Capture the cell that displays the provided text and extract its (X, Y) central coordinate. 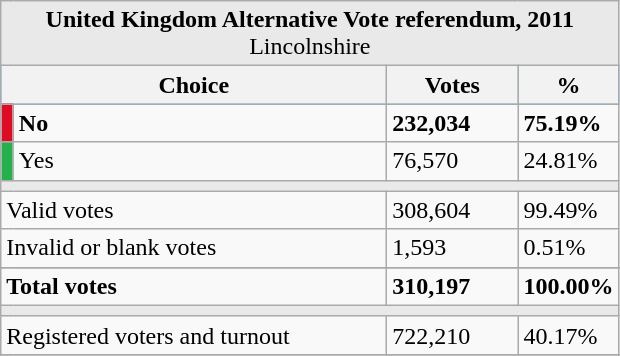
Votes (452, 85)
722,210 (452, 335)
Choice (194, 85)
Invalid or blank votes (194, 248)
Registered voters and turnout (194, 335)
76,570 (452, 161)
75.19% (568, 123)
232,034 (452, 123)
No (200, 123)
1,593 (452, 248)
Total votes (194, 286)
308,604 (452, 210)
310,197 (452, 286)
100.00% (568, 286)
0.51% (568, 248)
40.17% (568, 335)
Yes (200, 161)
99.49% (568, 210)
24.81% (568, 161)
% (568, 85)
Valid votes (194, 210)
United Kingdom Alternative Vote referendum, 2011Lincolnshire (310, 34)
